Provide the (X, Y) coordinate of the cell's center where the given text is located.  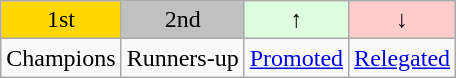
Champions (61, 58)
1st (61, 20)
2nd (182, 20)
Runners-up (182, 58)
↑ (296, 20)
Promoted (296, 58)
Relegated (402, 58)
↓ (402, 20)
